Scan for the cell matching the given text and deliver its [x, y] coordinate at center. 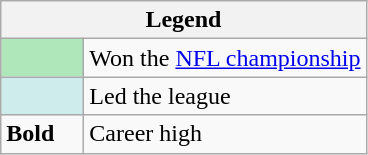
Won the NFL championship [225, 58]
Legend [184, 20]
Bold [42, 134]
Led the league [225, 96]
Career high [225, 134]
